Return [X, Y] of the center of cell containing provided text 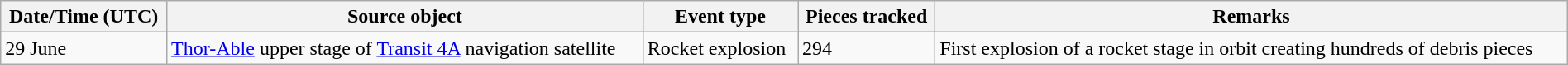
29 June [84, 48]
First explosion of a rocket stage in orbit creating hundreds of debris pieces [1251, 48]
Remarks [1251, 17]
Thor-Able upper stage of Transit 4A navigation satellite [405, 48]
Source object [405, 17]
Pieces tracked [867, 17]
Rocket explosion [719, 48]
Date/Time (UTC) [84, 17]
Event type [719, 17]
294 [867, 48]
